Search for the cell housing the specified text and yield its (X, Y) center coordinate. 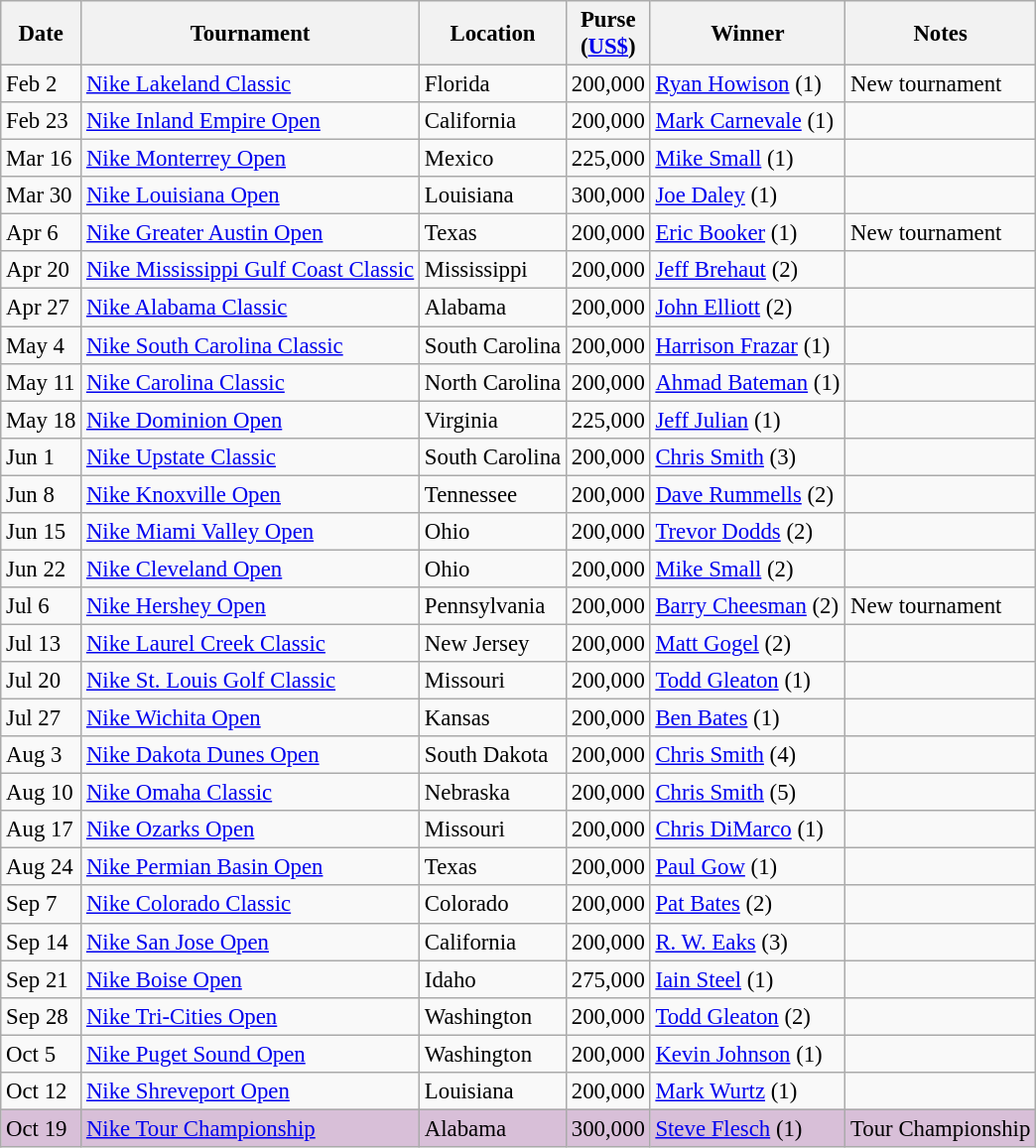
Nike Boise Open (250, 979)
Tournament (250, 34)
Purse(US$) (607, 34)
Jeff Julian (1) (748, 420)
Chris Smith (4) (748, 755)
Todd Gleaton (2) (748, 1016)
Jul 27 (42, 718)
Nike Ozarks Open (250, 829)
Iain Steel (1) (748, 979)
Barry Cheesman (2) (748, 606)
Mike Small (1) (748, 159)
Apr 6 (42, 233)
Kansas (493, 718)
Mississippi (493, 271)
Eric Booker (1) (748, 233)
Nike Inland Empire Open (250, 121)
Nike Dominion Open (250, 420)
Virginia (493, 420)
Oct 19 (42, 1128)
Jun 15 (42, 532)
John Elliott (2) (748, 308)
Date (42, 34)
Nike Colorado Classic (250, 905)
Pennsylvania (493, 606)
Pat Bates (2) (748, 905)
Nike Upstate Classic (250, 456)
Kevin Johnson (1) (748, 1054)
Nike Omaha Classic (250, 793)
R. W. Eaks (3) (748, 942)
Chris Smith (3) (748, 456)
Nike St. Louis Golf Classic (250, 681)
May 11 (42, 382)
Ahmad Bateman (1) (748, 382)
May 18 (42, 420)
Aug 10 (42, 793)
Matt Gogel (2) (748, 643)
Nike San Jose Open (250, 942)
Apr 20 (42, 271)
Mike Small (2) (748, 569)
Jun 22 (42, 569)
Nike Puget Sound Open (250, 1054)
Ryan Howison (1) (748, 84)
Nike Alabama Classic (250, 308)
Jul 20 (42, 681)
Harrison Frazar (1) (748, 345)
Feb 2 (42, 84)
Aug 24 (42, 867)
Nike Tri-Cities Open (250, 1016)
Nike South Carolina Classic (250, 345)
Nike Tour Championship (250, 1128)
Nike Hershey Open (250, 606)
Trevor Dodds (2) (748, 532)
May 4 (42, 345)
Nike Laurel Creek Classic (250, 643)
Mexico (493, 159)
Nike Miami Valley Open (250, 532)
Tour Championship (941, 1128)
Notes (941, 34)
Tennessee (493, 494)
Jul 13 (42, 643)
Nebraska (493, 793)
Nike Shreveport Open (250, 1091)
Sep 7 (42, 905)
Florida (493, 84)
Sep 21 (42, 979)
Mark Wurtz (1) (748, 1091)
Nike Wichita Open (250, 718)
Mark Carnevale (1) (748, 121)
Sep 14 (42, 942)
Oct 12 (42, 1091)
Nike Cleveland Open (250, 569)
Feb 23 (42, 121)
New Jersey (493, 643)
Steve Flesch (1) (748, 1128)
Dave Rummells (2) (748, 494)
Nike Lakeland Classic (250, 84)
Mar 30 (42, 195)
Jeff Brehaut (2) (748, 271)
Joe Daley (1) (748, 195)
Aug 3 (42, 755)
275,000 (607, 979)
Nike Permian Basin Open (250, 867)
Idaho (493, 979)
Paul Gow (1) (748, 867)
Nike Monterrey Open (250, 159)
Nike Louisiana Open (250, 195)
Oct 5 (42, 1054)
Todd Gleaton (1) (748, 681)
Nike Mississippi Gulf Coast Classic (250, 271)
Location (493, 34)
Jun 1 (42, 456)
Chris DiMarco (1) (748, 829)
Nike Knoxville Open (250, 494)
Apr 27 (42, 308)
Jun 8 (42, 494)
Nike Dakota Dunes Open (250, 755)
North Carolina (493, 382)
Nike Greater Austin Open (250, 233)
Mar 16 (42, 159)
Colorado (493, 905)
South Dakota (493, 755)
Jul 6 (42, 606)
Winner (748, 34)
Chris Smith (5) (748, 793)
Aug 17 (42, 829)
Nike Carolina Classic (250, 382)
Sep 28 (42, 1016)
Ben Bates (1) (748, 718)
